Scan for the cell matching the given text and deliver its (x, y) coordinate at center. 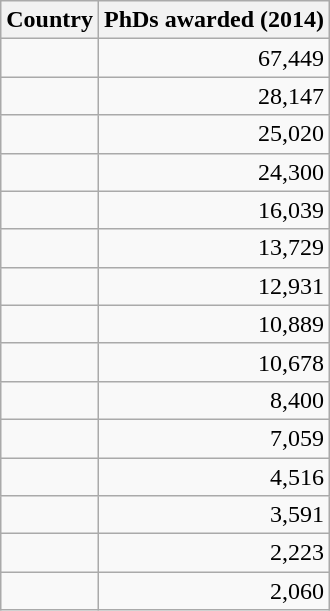
28,147 (214, 96)
7,059 (214, 438)
13,729 (214, 248)
16,039 (214, 210)
67,449 (214, 58)
24,300 (214, 172)
2,060 (214, 591)
12,931 (214, 286)
2,223 (214, 553)
4,516 (214, 477)
10,678 (214, 362)
3,591 (214, 515)
10,889 (214, 324)
Country (50, 20)
PhDs awarded (2014) (214, 20)
8,400 (214, 400)
25,020 (214, 134)
